From the cell containing the given text, extract its center point as [x, y] coordinate. 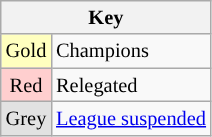
Red [26, 85]
Grey [26, 118]
Key [106, 17]
Gold [26, 51]
Champions [131, 51]
League suspended [131, 118]
Relegated [131, 85]
